Identify which cell holds the provided text, then report its (X, Y) central coordinate. 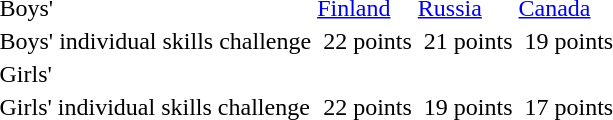
21 points (468, 41)
22 points (368, 41)
